Find where the given text appears and provide that cell's center as (X, Y) coordinate. 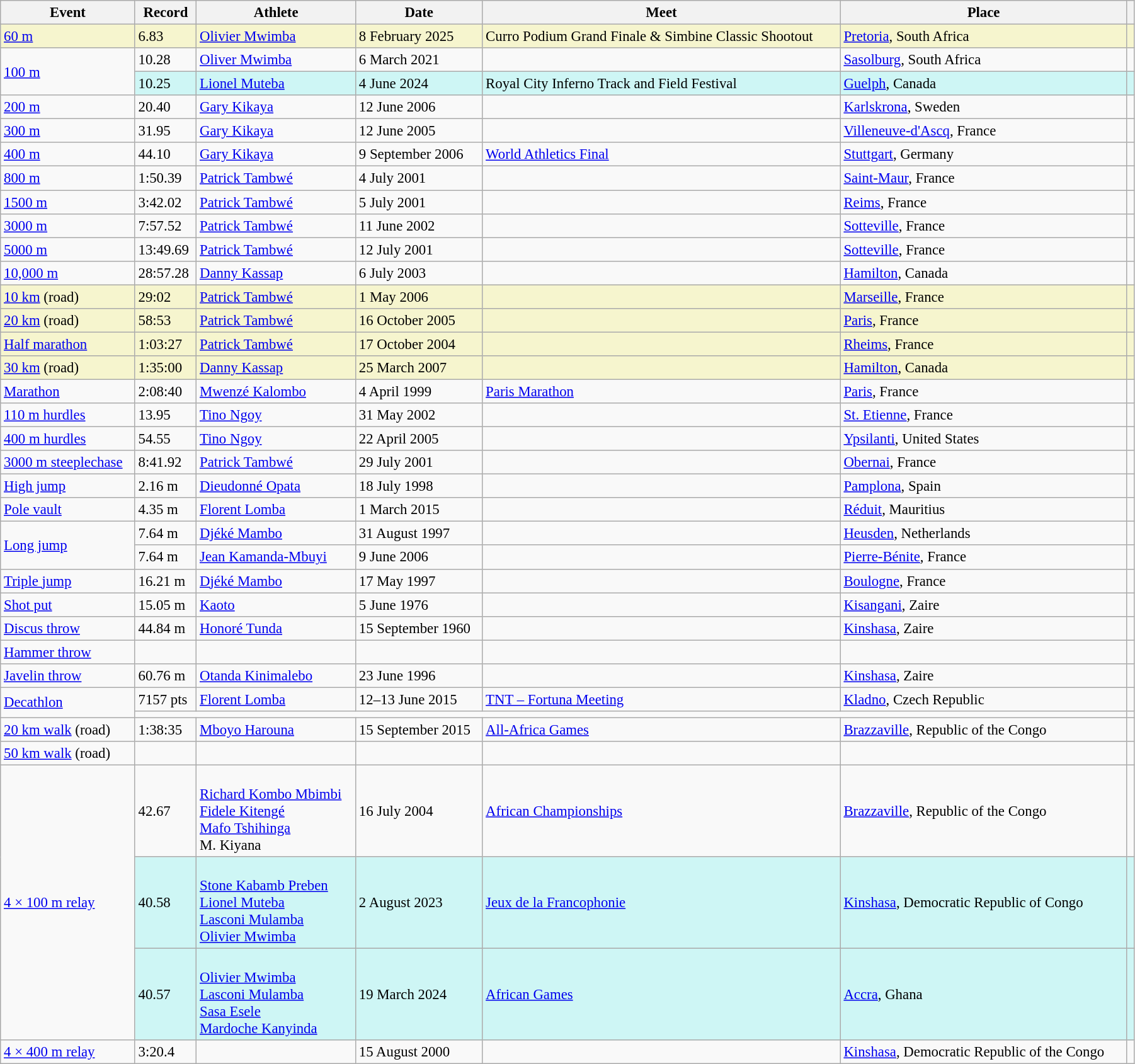
3000 m (68, 226)
50 km walk (road) (68, 753)
17 May 1997 (419, 581)
2.16 m (166, 486)
Royal City Inferno Track and Field Festival (661, 84)
Honoré Tunda (276, 628)
Karlskrona, Sweden (984, 107)
58:53 (166, 321)
Hammer throw (68, 652)
23 June 1996 (419, 676)
200 m (68, 107)
10.28 (166, 60)
400 m (68, 154)
10,000 m (68, 273)
15.05 m (166, 605)
Marathon (68, 391)
Jean Kamanda-Mbuyi (276, 558)
29:02 (166, 297)
16.21 m (166, 581)
110 m hurdles (68, 415)
Dieudonné Opata (276, 486)
Curro Podium Grand Finale & Simbine Classic Shootout (661, 37)
13.95 (166, 415)
Place (984, 13)
31 May 2002 (419, 415)
29 July 2001 (419, 462)
Mboyo Harouna (276, 729)
Mwenzé Kalombo (276, 391)
Long jump (68, 546)
TNT – Fortuna Meeting (661, 699)
40.58 (166, 903)
9 June 2006 (419, 558)
Rheims, France (984, 344)
800 m (68, 178)
19 March 2024 (419, 995)
Pamplona, Spain (984, 486)
22 April 2005 (419, 439)
5 July 2001 (419, 202)
Kinshasa, Democratic Republic of Congo (984, 903)
7157 pts (166, 699)
100 m (68, 72)
60 m (68, 37)
Kladno, Czech Republic (984, 699)
Shot put (68, 605)
1500 m (68, 202)
15 September 1960 (419, 628)
Olivier Mwimba (276, 37)
Otanda Kinimalebo (276, 676)
16 October 2005 (419, 321)
Half marathon (68, 344)
3000 m steeplechase (68, 462)
1:03:27 (166, 344)
4 April 1999 (419, 391)
20.40 (166, 107)
St. Etienne, France (984, 415)
44.10 (166, 154)
Paris Marathon (661, 391)
4 × 100 m relay (68, 903)
Meet (661, 13)
Decathlon (68, 702)
8:41.92 (166, 462)
400 m hurdles (68, 439)
6.83 (166, 37)
15 September 2015 (419, 729)
2:08:40 (166, 391)
Pole vault (68, 510)
5000 m (68, 249)
Stuttgart, Germany (984, 154)
5 June 1976 (419, 605)
28:57.28 (166, 273)
Boulogne, France (984, 581)
Réduit, Mauritius (984, 510)
4 June 2024 (419, 84)
African Championships (661, 811)
Marseille, France (984, 297)
Stone Kabamb PrebenLionel MutebaLasconi MulambaOlivier Mwimba (276, 903)
3:42.02 (166, 202)
Pretoria, South Africa (984, 37)
25 March 2007 (419, 368)
Kisangani, Zaire (984, 605)
Event (68, 13)
Villeneuve-d'Ascq, France (984, 131)
Ypsilanti, United States (984, 439)
4 July 2001 (419, 178)
1 March 2015 (419, 510)
10 km (road) (68, 297)
2 August 2023 (419, 903)
7:57.52 (166, 226)
20 km walk (road) (68, 729)
Olivier MwimbaLasconi MulambaSasa EseleMardoche Kanyinda (276, 995)
World Athletics Final (661, 154)
44.84 m (166, 628)
3:20.4 (166, 1052)
20 km (road) (68, 321)
Athlete (276, 13)
Sasolburg, South Africa (984, 60)
12–13 June 2015 (419, 699)
Kaoto (276, 605)
6 March 2021 (419, 60)
Discus throw (68, 628)
40.57 (166, 995)
Pierre-Bénite, France (984, 558)
Saint-Maur, France (984, 178)
31 August 1997 (419, 534)
30 km (road) (68, 368)
Javelin throw (68, 676)
High jump (68, 486)
12 July 2001 (419, 249)
300 m (68, 131)
1 May 2006 (419, 297)
12 June 2006 (419, 107)
10.25 (166, 84)
60.76 m (166, 676)
Obernai, France (984, 462)
Accra, Ghana (984, 995)
6 July 2003 (419, 273)
31.95 (166, 131)
42.67 (166, 811)
18 July 1998 (419, 486)
9 September 2006 (419, 154)
All-Africa Games (661, 729)
15 August 2000 (419, 1052)
Date (419, 13)
Lionel Muteba (276, 84)
Jeux de la Francophonie (661, 903)
11 June 2002 (419, 226)
54.55 (166, 439)
4 × 400 m relay (68, 1052)
Oliver Mwimba (276, 60)
1:50.39 (166, 178)
Triple jump (68, 581)
Record (166, 13)
Heusden, Netherlands (984, 534)
1:35:00 (166, 368)
1:38:35 (166, 729)
8 February 2025 (419, 37)
4.35 m (166, 510)
Kinshasa, Democratic Republic of the Congo (984, 1052)
17 October 2004 (419, 344)
16 July 2004 (419, 811)
12 June 2005 (419, 131)
Guelph, Canada (984, 84)
Richard Kombo MbimbiFidele KitengéMafo TshihingaM. Kiyana (276, 811)
Reims, France (984, 202)
13:49.69 (166, 249)
African Games (661, 995)
